For the text-containing cell, return its midpoint in [x, y] coordinate format. 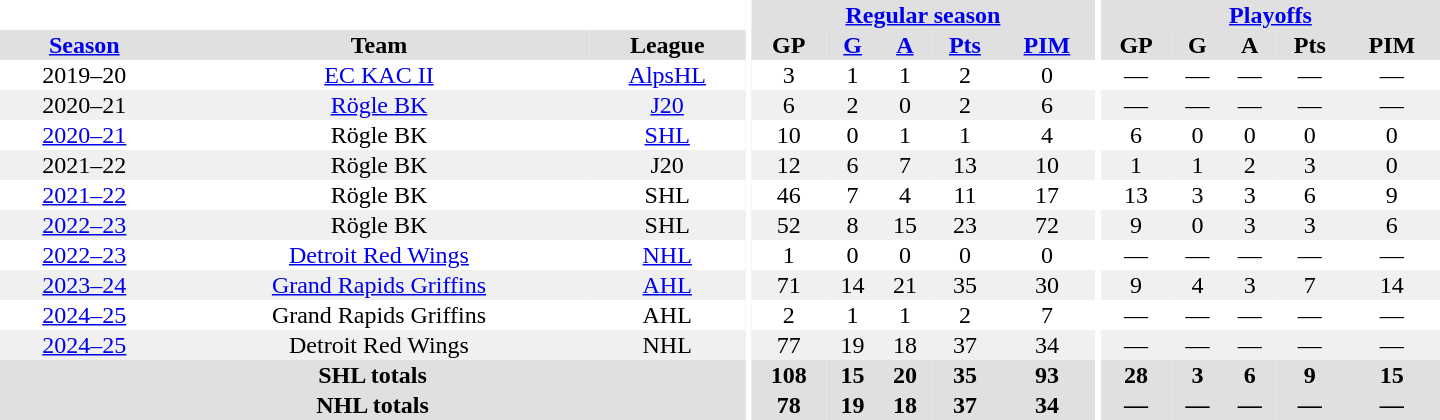
2019–20 [84, 75]
Team [380, 45]
46 [789, 195]
2023–24 [84, 285]
Regular season [923, 15]
AlpsHL [667, 75]
78 [789, 405]
71 [789, 285]
28 [1136, 375]
League [667, 45]
EC KAC II [380, 75]
108 [789, 375]
21 [905, 285]
93 [1047, 375]
SHL totals [372, 375]
30 [1047, 285]
Playoffs [1270, 15]
20 [905, 375]
23 [965, 225]
8 [852, 225]
12 [789, 165]
52 [789, 225]
11 [965, 195]
77 [789, 345]
Season [84, 45]
NHL totals [372, 405]
72 [1047, 225]
17 [1047, 195]
